Find where the given text appears and provide that cell's center as [x, y] coordinate. 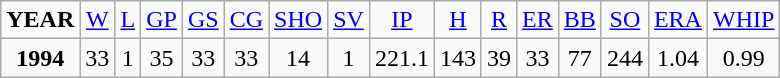
WHIP [743, 20]
SO [624, 20]
CG [246, 20]
14 [298, 58]
39 [498, 58]
SHO [298, 20]
GP [162, 20]
143 [458, 58]
1.04 [678, 58]
0.99 [743, 58]
BB [580, 20]
35 [162, 58]
H [458, 20]
SV [349, 20]
244 [624, 58]
YEAR [40, 20]
ER [538, 20]
W [98, 20]
L [128, 20]
R [498, 20]
IP [402, 20]
221.1 [402, 58]
ERA [678, 20]
77 [580, 58]
1994 [40, 58]
GS [203, 20]
